Pinpoint the cell where the given text exists, returning its (X, Y) midpoint coordinate. 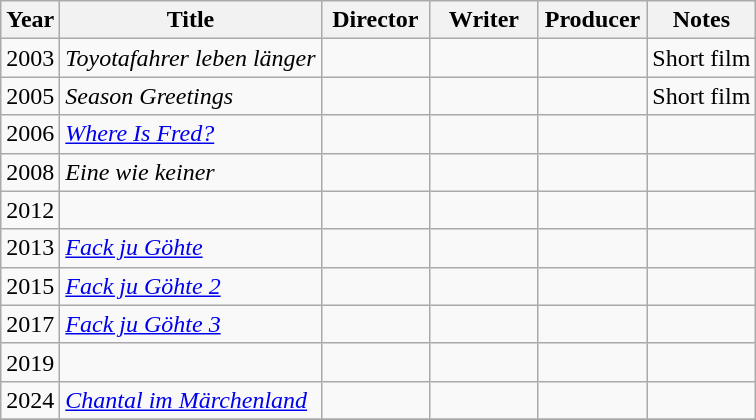
2012 (30, 210)
Season Greetings (190, 96)
Title (190, 20)
Notes (702, 20)
2008 (30, 172)
2015 (30, 286)
Chantal im Märchenland (190, 400)
Year (30, 20)
2003 (30, 58)
Toyotafahrer leben länger (190, 58)
Fack ju Göhte 3 (190, 324)
Eine wie keiner (190, 172)
Fack ju Göhte (190, 248)
2013 (30, 248)
Fack ju Göhte 2 (190, 286)
2017 (30, 324)
Director (376, 20)
2005 (30, 96)
Producer (592, 20)
Where Is Fred? (190, 134)
2019 (30, 362)
Writer (484, 20)
2006 (30, 134)
2024 (30, 400)
